Return the [x, y] coordinate for the center point of the cell that contains the specified text.  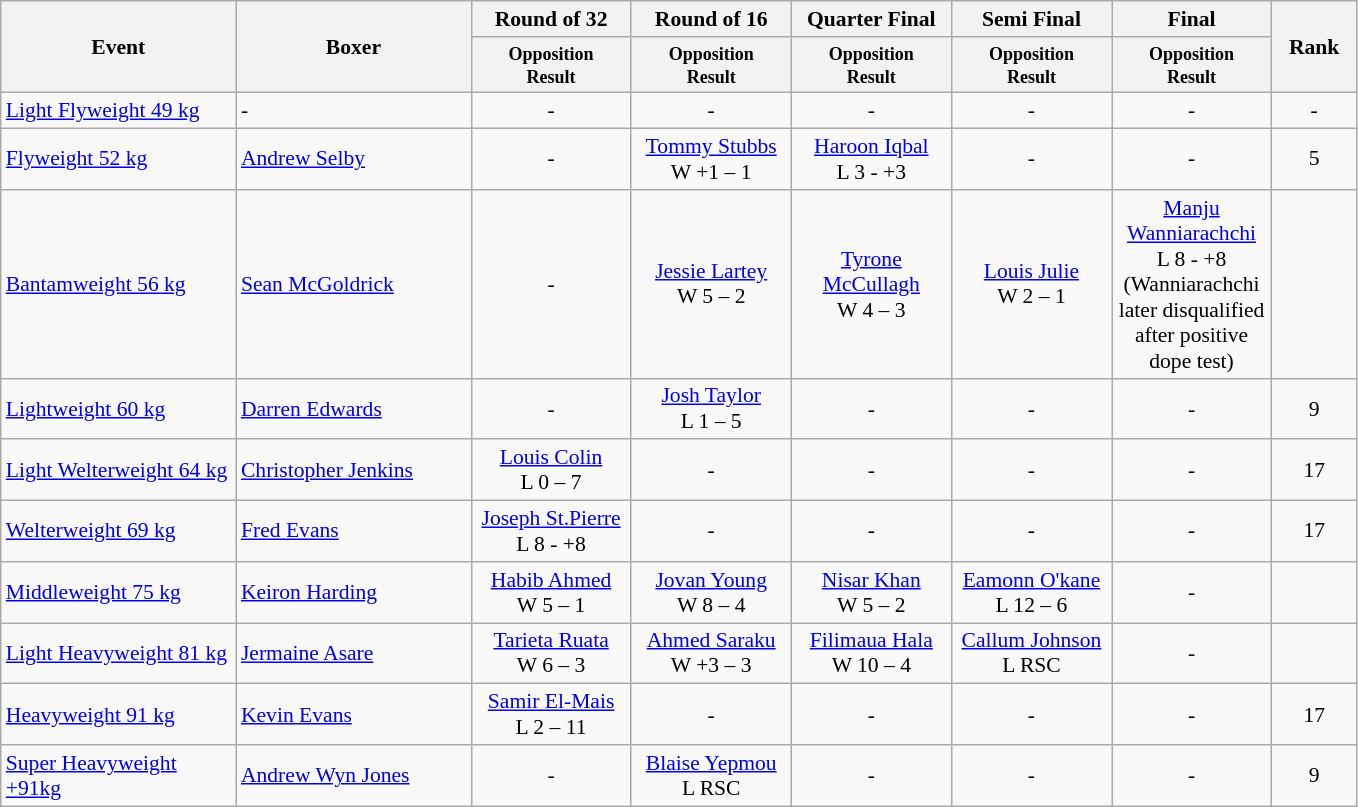
Super Heavyweight +91kg [118, 776]
Light Welterweight 64 kg [118, 470]
Tyrone McCullagh W 4 – 3 [871, 284]
Round of 32 [551, 19]
Flyweight 52 kg [118, 160]
Sean McGoldrick [354, 284]
Andrew Selby [354, 160]
Callum Johnson L RSC [1031, 654]
Final [1192, 19]
Tarieta Ruata W 6 – 3 [551, 654]
Rank [1314, 47]
Filimaua Hala W 10 – 4 [871, 654]
Blaise Yepmou L RSC [711, 776]
Louis Julie W 2 – 1 [1031, 284]
Samir El-Mais L 2 – 11 [551, 714]
Christopher Jenkins [354, 470]
Light Heavyweight 81 kg [118, 654]
Manju Wanniarachchi L 8 - +8 (Wanniarachchi later disqualified after positive dope test) [1192, 284]
Tommy Stubbs W +1 – 1 [711, 160]
Round of 16 [711, 19]
Ahmed Saraku W +3 – 3 [711, 654]
Josh Taylor L 1 – 5 [711, 408]
Bantamweight 56 kg [118, 284]
Middleweight 75 kg [118, 592]
Jessie Lartey W 5 – 2 [711, 284]
Jovan Young W 8 – 4 [711, 592]
Fred Evans [354, 532]
Light Flyweight 49 kg [118, 111]
Heavyweight 91 kg [118, 714]
Quarter Final [871, 19]
Nisar Khan W 5 – 2 [871, 592]
Kevin Evans [354, 714]
Eamonn O'kane L 12 – 6 [1031, 592]
Lightweight 60 kg [118, 408]
Boxer [354, 47]
Keiron Harding [354, 592]
5 [1314, 160]
Habib Ahmed W 5 – 1 [551, 592]
Welterweight 69 kg [118, 532]
Event [118, 47]
Andrew Wyn Jones [354, 776]
Joseph St.Pierre L 8 - +8 [551, 532]
Jermaine Asare [354, 654]
Darren Edwards [354, 408]
Semi Final [1031, 19]
Haroon Iqbal L 3 - +3 [871, 160]
Louis Colin L 0 – 7 [551, 470]
